Pinpoint the cell where the given text exists, returning its [x, y] midpoint coordinate. 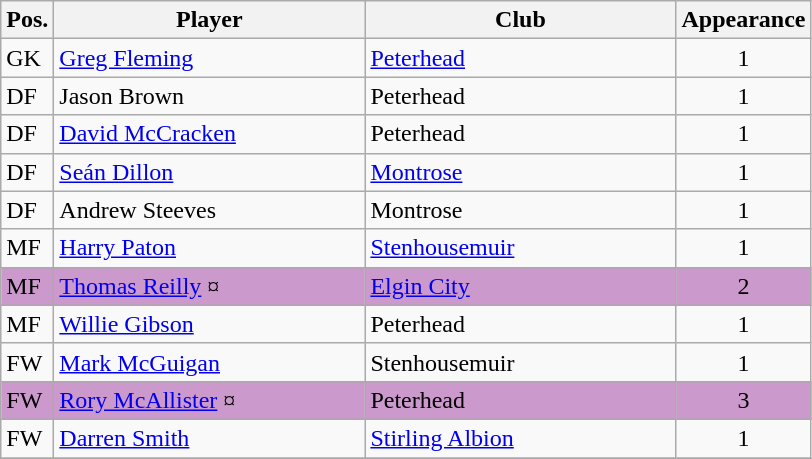
Rory McAllister ¤ [210, 400]
Club [520, 20]
Jason Brown [210, 96]
Appearance [744, 20]
Elgin City [520, 286]
Player [210, 20]
Thomas Reilly ¤ [210, 286]
David McCracken [210, 134]
2 [744, 286]
Darren Smith [210, 438]
GK [28, 58]
Andrew Steeves [210, 210]
Harry Paton [210, 248]
Willie Gibson [210, 324]
Stirling Albion [520, 438]
3 [744, 400]
Seán Dillon [210, 172]
Greg Fleming [210, 58]
Pos. [28, 20]
Mark McGuigan [210, 362]
